Output the [x, y] coordinate of the center of the cell containing the given text.  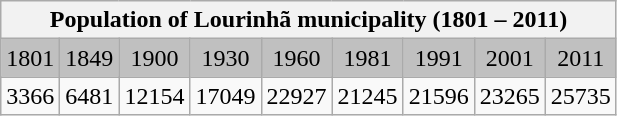
12154 [154, 96]
6481 [90, 96]
2001 [510, 58]
1960 [296, 58]
1930 [226, 58]
17049 [226, 96]
1801 [30, 58]
21245 [368, 96]
1900 [154, 58]
1981 [368, 58]
2011 [580, 58]
3366 [30, 96]
22927 [296, 96]
1849 [90, 58]
23265 [510, 96]
Population of Lourinhã municipality (1801 – 2011) [309, 20]
1991 [438, 58]
25735 [580, 96]
21596 [438, 96]
